Return the (X, Y) coordinate for the center point of the cell that contains the specified text.  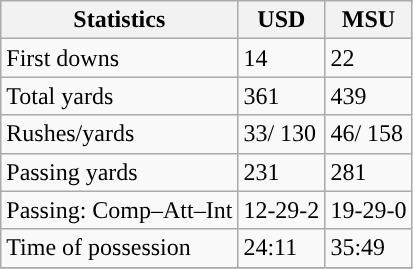
USD (282, 20)
33/ 130 (282, 134)
24:11 (282, 248)
Rushes/yards (120, 134)
MSU (368, 20)
First downs (120, 58)
22 (368, 58)
12-29-2 (282, 210)
361 (282, 96)
46/ 158 (368, 134)
Statistics (120, 20)
Time of possession (120, 248)
Passing yards (120, 172)
231 (282, 172)
35:49 (368, 248)
19-29-0 (368, 210)
14 (282, 58)
Passing: Comp–Att–Int (120, 210)
439 (368, 96)
281 (368, 172)
Total yards (120, 96)
